Return (x, y) of the center of cell containing provided text 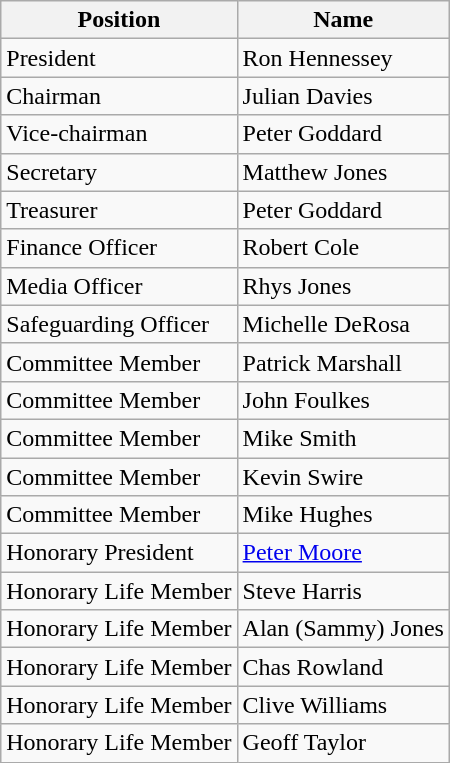
Position (119, 20)
Finance Officer (119, 248)
Michelle DeRosa (343, 324)
Patrick Marshall (343, 362)
Mike Hughes (343, 515)
President (119, 58)
Steve Harris (343, 591)
Peter Moore (343, 553)
Robert Cole (343, 248)
Secretary (119, 172)
Name (343, 20)
Treasurer (119, 210)
Kevin Swire (343, 477)
Mike Smith (343, 438)
John Foulkes (343, 400)
Clive Williams (343, 705)
Safeguarding Officer (119, 324)
Matthew Jones (343, 172)
Ron Hennessey (343, 58)
Alan (Sammy) Jones (343, 629)
Chas Rowland (343, 667)
Rhys Jones (343, 286)
Media Officer (119, 286)
Julian Davies (343, 96)
Geoff Taylor (343, 743)
Vice-chairman (119, 134)
Honorary President (119, 553)
Chairman (119, 96)
